Locate the cell with the specified text and output its (x, y) center coordinate. 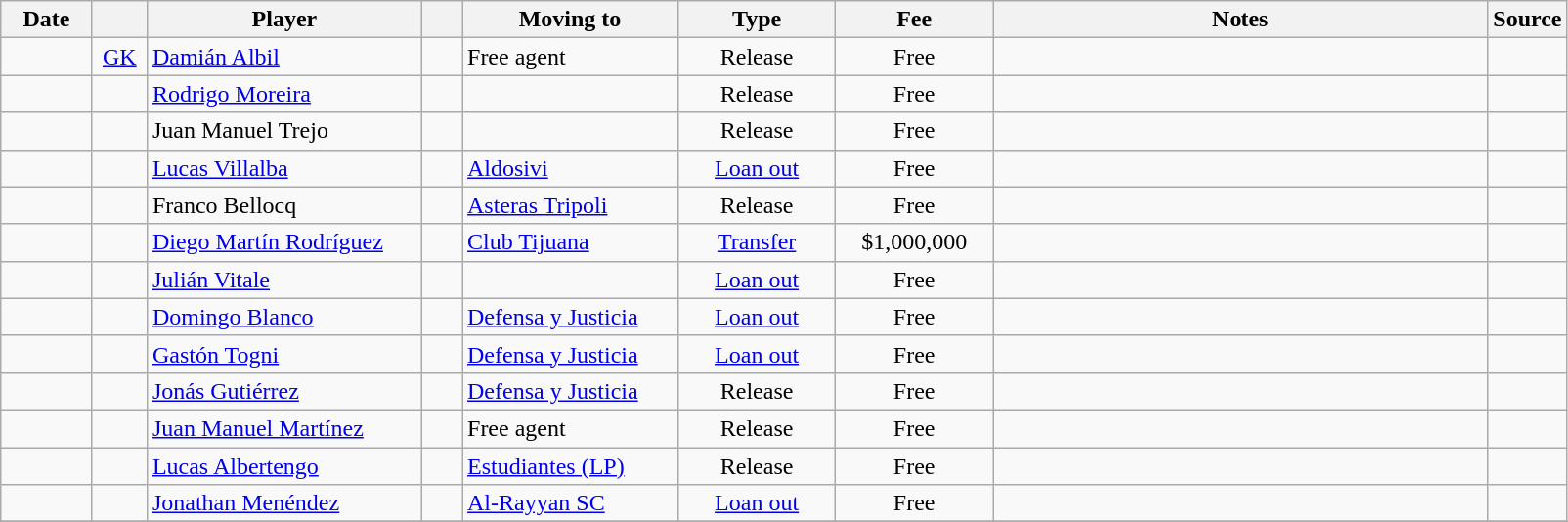
Date (47, 20)
Jonás Gutiérrez (283, 391)
GK (119, 57)
Franco Bellocq (283, 205)
Fee (915, 20)
Moving to (569, 20)
Estudiantes (LP) (569, 466)
Asteras Tripoli (569, 205)
Juan Manuel Trejo (283, 131)
Julián Vitale (283, 280)
Rodrigo Moreira (283, 94)
Juan Manuel Martínez (283, 428)
Player (283, 20)
Aldosivi (569, 168)
Damián Albil (283, 57)
Lucas Albertengo (283, 466)
Club Tijuana (569, 242)
Gastón Togni (283, 354)
Notes (1241, 20)
$1,000,000 (915, 242)
Lucas Villalba (283, 168)
Jonathan Menéndez (283, 503)
Al-Rayyan SC (569, 503)
Transfer (757, 242)
Diego Martín Rodríguez (283, 242)
Type (757, 20)
Domingo Blanco (283, 317)
Source (1527, 20)
